Detect which cell encompasses the target text, then output its [X, Y] center coordinate. 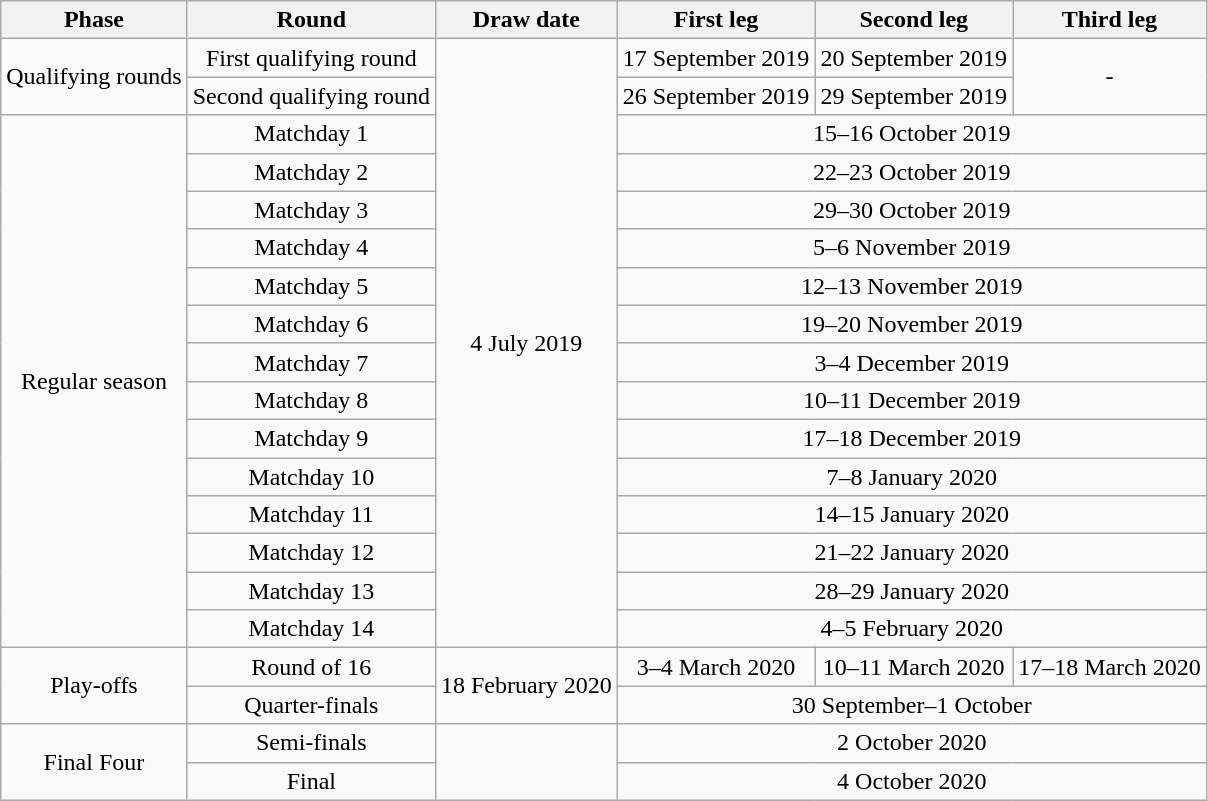
10–11 December 2019 [912, 400]
Final Four [94, 762]
Matchday 13 [311, 591]
Matchday 4 [311, 248]
Play-offs [94, 686]
Matchday 9 [311, 438]
Second qualifying round [311, 96]
First qualifying round [311, 58]
Round [311, 20]
Second leg [914, 20]
12–13 November 2019 [912, 286]
Draw date [526, 20]
Matchday 7 [311, 362]
Matchday 8 [311, 400]
Matchday 2 [311, 172]
26 September 2019 [716, 96]
Quarter-finals [311, 705]
- [1110, 77]
3–4 March 2020 [716, 667]
Matchday 11 [311, 515]
Matchday 10 [311, 477]
Third leg [1110, 20]
Semi-finals [311, 743]
Matchday 12 [311, 553]
Matchday 3 [311, 210]
4–5 February 2020 [912, 629]
3–4 December 2019 [912, 362]
18 February 2020 [526, 686]
30 September–1 October [912, 705]
Qualifying rounds [94, 77]
21–22 January 2020 [912, 553]
Matchday 14 [311, 629]
Phase [94, 20]
Matchday 1 [311, 134]
Regular season [94, 382]
17 September 2019 [716, 58]
14–15 January 2020 [912, 515]
19–20 November 2019 [912, 324]
28–29 January 2020 [912, 591]
29–30 October 2019 [912, 210]
20 September 2019 [914, 58]
17–18 December 2019 [912, 438]
2 October 2020 [912, 743]
Round of 16 [311, 667]
7–8 January 2020 [912, 477]
Final [311, 781]
10–11 March 2020 [914, 667]
First leg [716, 20]
15–16 October 2019 [912, 134]
5–6 November 2019 [912, 248]
17–18 March 2020 [1110, 667]
4 July 2019 [526, 344]
Matchday 6 [311, 324]
Matchday 5 [311, 286]
4 October 2020 [912, 781]
29 September 2019 [914, 96]
22–23 October 2019 [912, 172]
